Extract the (x, y) coordinate from the center of the cell holding the provided text.  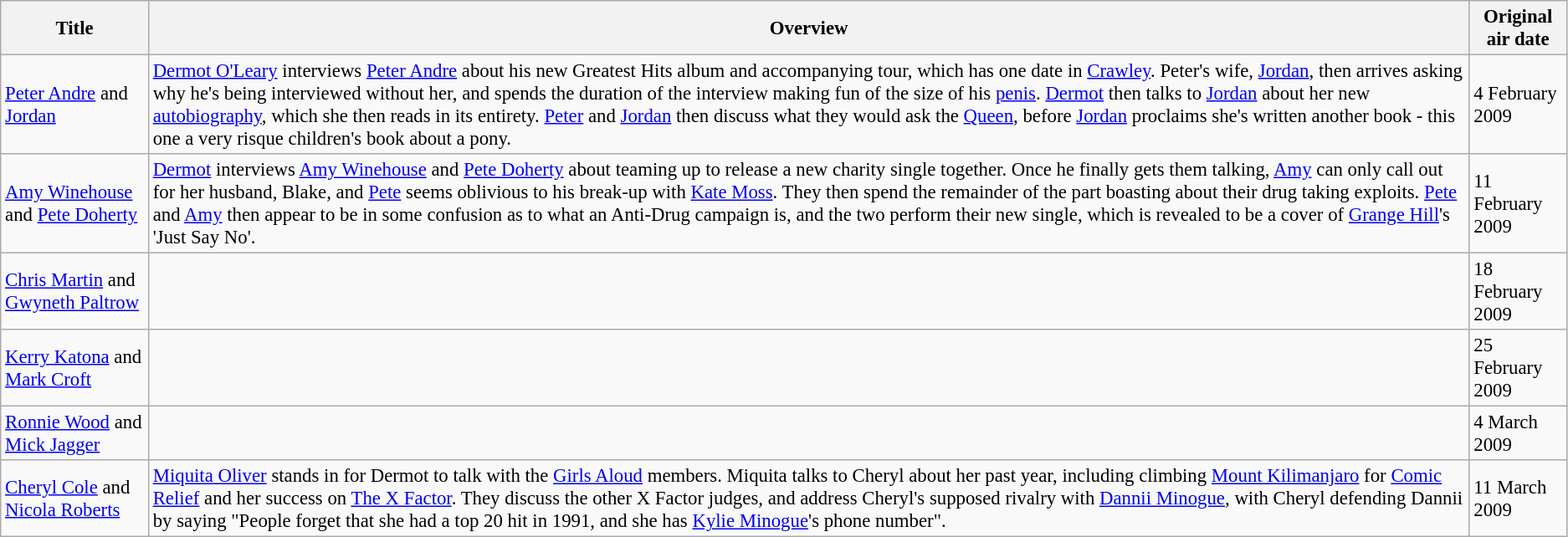
11 March 2009 (1518, 499)
Overview (808, 28)
11 February 2009 (1518, 204)
Title (75, 28)
Peter Andre and Jordan (75, 105)
4 March 2009 (1518, 433)
Original air date (1518, 28)
Ronnie Wood and Mick Jagger (75, 433)
Cheryl Cole and Nicola Roberts (75, 499)
Amy Winehouse and Pete Doherty (75, 204)
Kerry Katona and Mark Croft (75, 368)
25 February 2009 (1518, 368)
4 February 2009 (1518, 105)
18 February 2009 (1518, 292)
Chris Martin and Gwyneth Paltrow (75, 292)
